For the text-containing cell, return its midpoint in (X, Y) coordinate format. 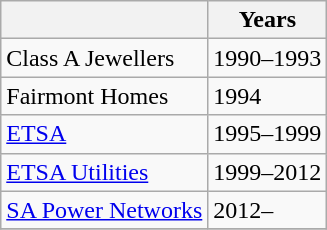
1995–1999 (268, 134)
Years (268, 20)
1990–1993 (268, 58)
2012– (268, 210)
SA Power Networks (104, 210)
ETSA Utilities (104, 172)
ETSA (104, 134)
Class A Jewellers (104, 58)
1994 (268, 96)
1999–2012 (268, 172)
Fairmont Homes (104, 96)
